Detect which cell encompasses the target text, then output its [x, y] center coordinate. 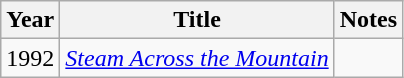
Notes [368, 20]
Year [30, 20]
1992 [30, 58]
Title [197, 20]
Steam Across the Mountain [197, 58]
